Provide the (X, Y) coordinate of the cell's center where the given text is located.  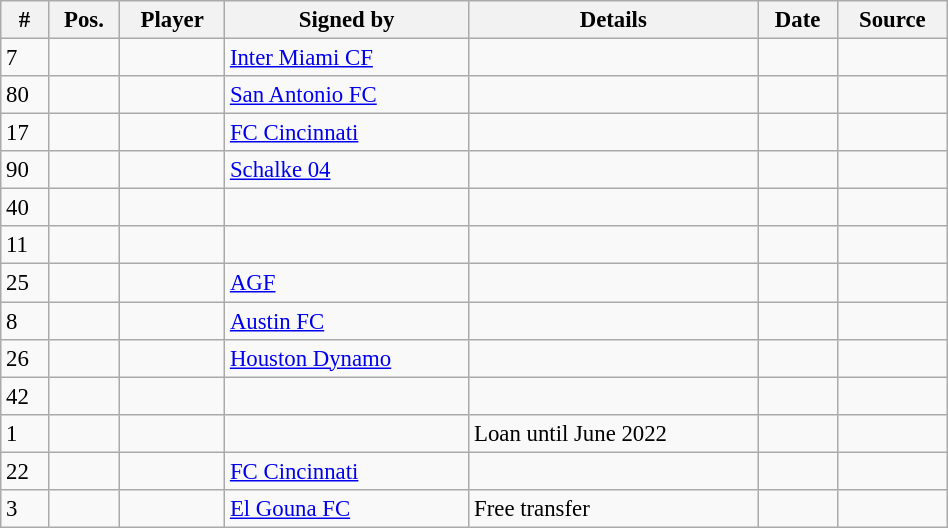
Houston Dynamo (347, 358)
Date (798, 20)
Source (892, 20)
40 (24, 208)
Schalke 04 (347, 170)
1 (24, 433)
3 (24, 509)
# (24, 20)
Player (172, 20)
Details (614, 20)
Austin FC (347, 321)
25 (24, 283)
90 (24, 170)
26 (24, 358)
7 (24, 58)
Loan until June 2022 (614, 433)
El Gouna FC (347, 509)
AGF (347, 283)
Signed by (347, 20)
8 (24, 321)
22 (24, 471)
Inter Miami CF (347, 58)
80 (24, 95)
42 (24, 396)
San Antonio FC (347, 95)
Pos. (84, 20)
11 (24, 245)
Free transfer (614, 509)
17 (24, 133)
